Pinpoint the cell where the given text exists, returning its (x, y) midpoint coordinate. 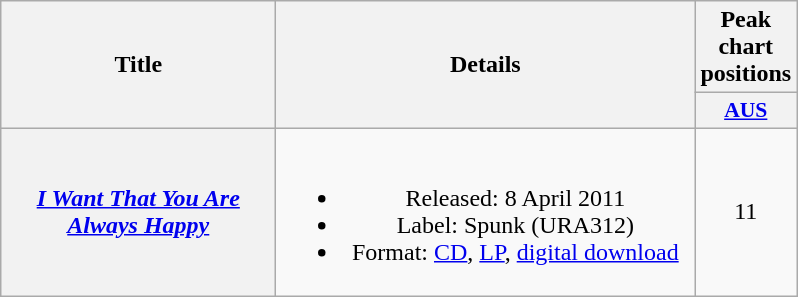
Released: 8 April 2011Label: Spunk (URA312)Format: CD, LP, digital download (486, 212)
Peak chart positions (746, 47)
I Want That You Are Always Happy (138, 212)
AUS (746, 111)
Details (486, 65)
11 (746, 212)
Title (138, 65)
